Return [x, y] of the center of cell containing provided text 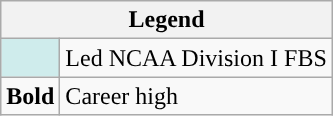
Led NCAA Division I FBS [196, 58]
Bold [30, 96]
Legend [167, 20]
Career high [196, 96]
